Return the (x, y) coordinate for the center point of the cell that contains the specified text.  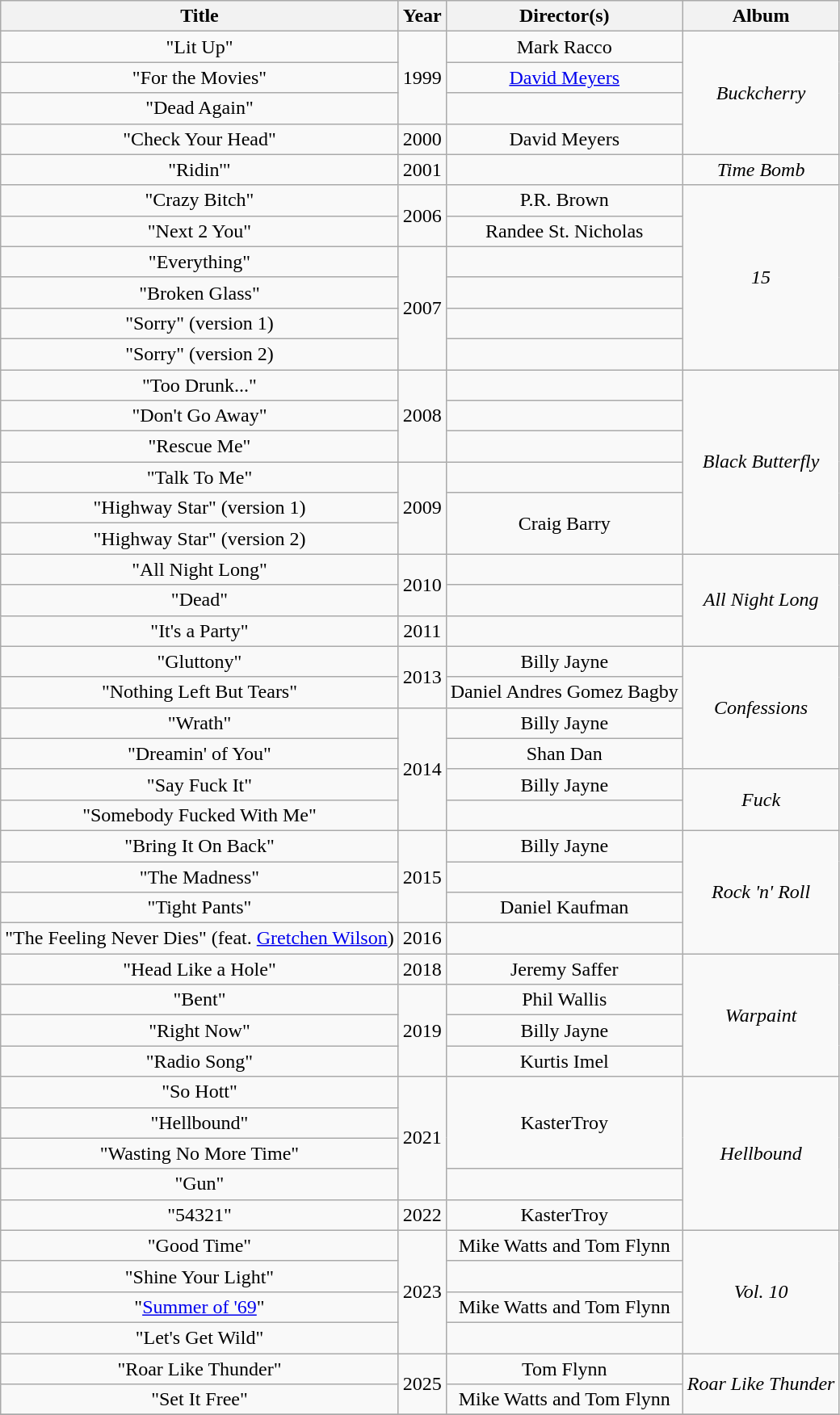
"54321" (199, 1215)
"So Hott" (199, 1092)
Vol. 10 (761, 1291)
Album (761, 16)
2014 (422, 769)
"Check Your Head" (199, 139)
Warpaint (761, 1015)
"Talk To Me" (199, 477)
2021 (422, 1138)
2007 (422, 308)
2008 (422, 416)
"All Night Long" (199, 569)
"Dead Again" (199, 108)
"Bring It On Back" (199, 846)
"Nothing Left But Tears" (199, 692)
"Sorry" (version 1) (199, 323)
"For the Movies" (199, 78)
"Dead" (199, 600)
2025 (422, 1384)
"Dreamin' of You" (199, 754)
Title (199, 16)
2001 (422, 170)
Mark Racco (564, 47)
"Let's Get Wild" (199, 1337)
"Right Now" (199, 1031)
"Bent" (199, 1000)
"Crazy Bitch" (199, 200)
2015 (422, 876)
Randee St. Nicholas (564, 231)
Fuck (761, 800)
"Highway Star" (version 2) (199, 539)
"Radio Song" (199, 1061)
2009 (422, 508)
2023 (422, 1291)
"Wasting No More Time" (199, 1153)
Buckcherry (761, 93)
Black Butterfly (761, 462)
Shan Dan (564, 754)
"Broken Glass" (199, 292)
Tom Flynn (564, 1369)
"Rescue Me" (199, 447)
"Head Like a Hole" (199, 969)
"Next 2 You" (199, 231)
Roar Like Thunder (761, 1384)
2019 (422, 1031)
2016 (422, 938)
"Highway Star" (version 1) (199, 508)
"Shine Your Light" (199, 1276)
"Tight Pants" (199, 908)
"The Madness" (199, 876)
2006 (422, 216)
2011 (422, 631)
"Roar Like Thunder" (199, 1369)
Kurtis Imel (564, 1061)
"Too Drunk..." (199, 385)
"Somebody Fucked With Me" (199, 815)
"The Feeling Never Dies" (feat. Gretchen Wilson) (199, 938)
"Set It Free" (199, 1400)
Year (422, 16)
2000 (422, 139)
"Everything" (199, 262)
"Good Time" (199, 1245)
2018 (422, 969)
1999 (422, 78)
Jeremy Saffer (564, 969)
"Sorry" (version 2) (199, 354)
"Gun" (199, 1184)
Phil Wallis (564, 1000)
2013 (422, 677)
"Don't Go Away" (199, 416)
"Say Fuck It" (199, 784)
Rock 'n' Roll (761, 892)
"Gluttony" (199, 661)
"Hellbound" (199, 1123)
"Ridin'" (199, 170)
15 (761, 277)
All Night Long (761, 600)
"It's a Party" (199, 631)
P.R. Brown (564, 200)
Daniel Andres Gomez Bagby (564, 692)
Director(s) (564, 16)
Craig Barry (564, 523)
Hellbound (761, 1153)
2010 (422, 585)
"Summer of '69" (199, 1307)
Confessions (761, 707)
"Wrath" (199, 723)
Time Bomb (761, 170)
"Lit Up" (199, 47)
2022 (422, 1215)
Daniel Kaufman (564, 908)
